Extract the [x, y] coordinate from the center of the cell holding the provided text.  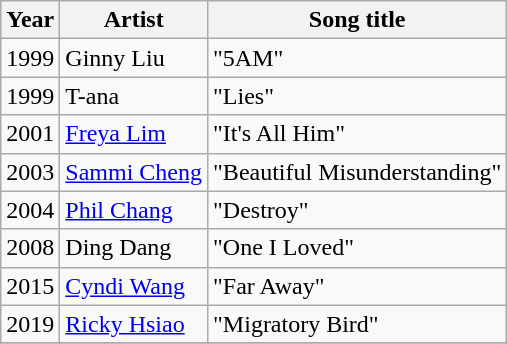
"Lies" [358, 96]
"Far Away" [358, 286]
"Beautiful Misunderstanding" [358, 172]
2004 [30, 210]
"Destroy" [358, 210]
Freya Lim [134, 134]
Ricky Hsiao [134, 324]
T-ana [134, 96]
2001 [30, 134]
"Migratory Bird" [358, 324]
Artist [134, 20]
Cyndi Wang [134, 286]
"5AM" [358, 58]
Ginny Liu [134, 58]
Phil Chang [134, 210]
Ding Dang [134, 248]
2015 [30, 286]
2008 [30, 248]
"One I Loved" [358, 248]
"It's All Him" [358, 134]
2003 [30, 172]
Year [30, 20]
2019 [30, 324]
Sammi Cheng [134, 172]
Song title [358, 20]
